Locate the cell with the specified text and output its (x, y) center coordinate. 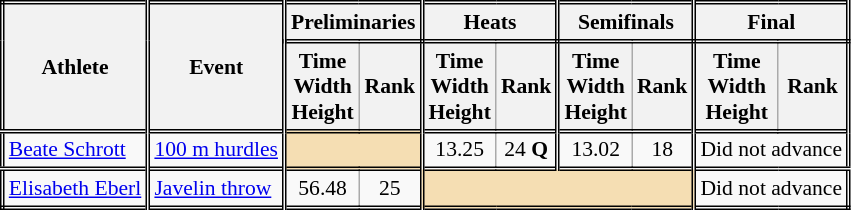
Javelin throw (216, 190)
Semifinals (626, 22)
18 (663, 150)
56.48 (322, 190)
Beate Schrott (75, 150)
25 (390, 190)
Heats (490, 22)
Athlete (75, 67)
24 Q (527, 150)
13.02 (595, 150)
Final (772, 22)
Preliminaries (352, 22)
Elisabeth Eberl (75, 190)
13.25 (459, 150)
Event (216, 67)
100 m hurdles (216, 150)
